Detect which cell encompasses the target text, then output its (X, Y) center coordinate. 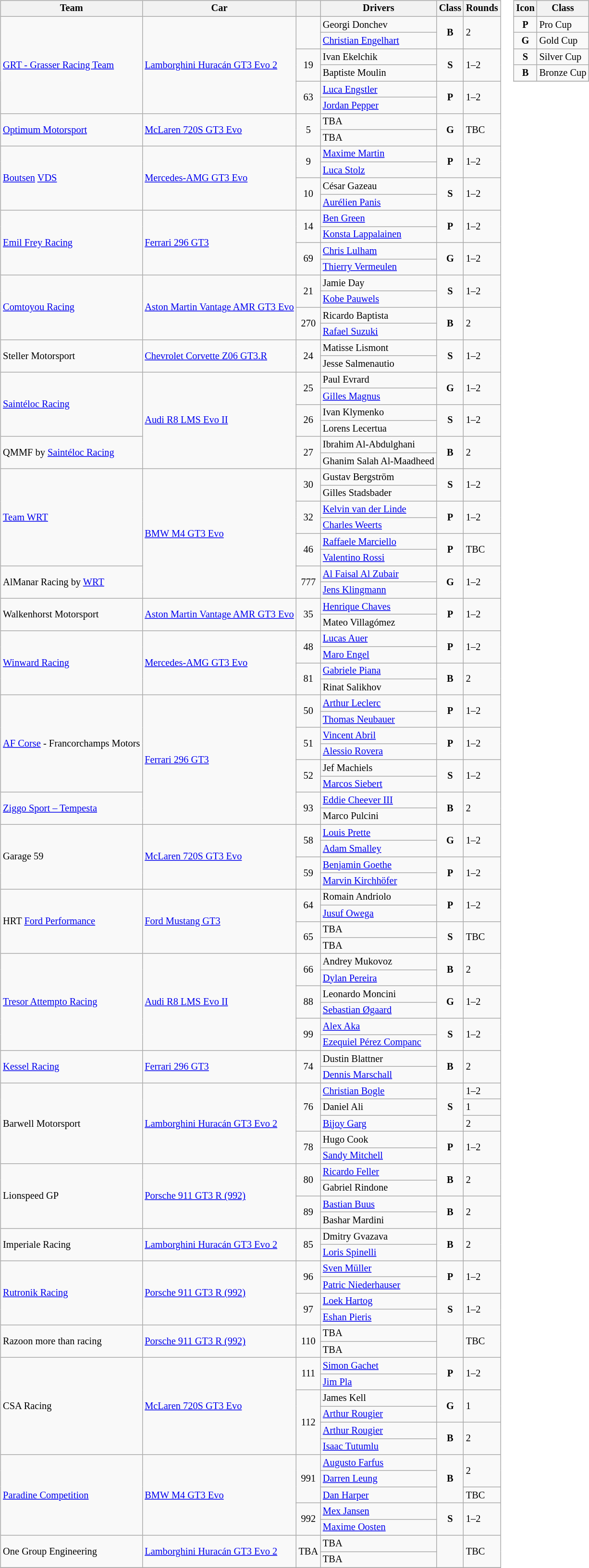
Darren Leung (379, 1479)
32 (308, 518)
Gabriel Rindone (379, 1188)
Aurélien Panis (379, 203)
66 (308, 970)
5 (308, 130)
César Gazeau (379, 186)
97 (308, 1309)
Maro Engel (379, 655)
CSA Racing (71, 1406)
Eshan Pieris (379, 1317)
Optimum Motorsport (71, 130)
111 (308, 1374)
26 (308, 421)
24 (308, 355)
Konsta Lappalainen (379, 235)
Bijoy Garg (379, 1123)
777 (308, 582)
50 (308, 712)
63 (308, 97)
Gold Cup (563, 41)
Ben Green (379, 218)
93 (308, 808)
Drivers (379, 9)
Rinat Salikhov (379, 687)
Augusto Farfus (379, 1463)
Kessel Racing (71, 1067)
QMMF by Saintéloc Racing (71, 452)
Mateo Villagómez (379, 623)
Walkenhorst Motorsport (71, 615)
Sebastian Øgaard (379, 1010)
Team (71, 9)
Sven Müller (379, 1269)
Matisse Lismont (379, 348)
35 (308, 615)
78 (308, 1147)
Rounds (482, 9)
Ricardo Feller (379, 1172)
Hugo Cook (379, 1140)
Gilles Magnus (379, 396)
Lucas Auer (379, 639)
Ricardo Baptista (379, 315)
Silver Cup (563, 57)
Jef Machiels (379, 768)
991 (308, 1479)
Valentino Rossi (379, 558)
58 (308, 840)
Jim Pla (379, 1382)
Christian Bogle (379, 1091)
Gustav Bergström (379, 477)
Henrique Chaves (379, 606)
Luca Stolz (379, 170)
Ford Mustang GT3 (219, 922)
Marcos Siebert (379, 784)
270 (308, 324)
Pro Cup (563, 24)
30 (308, 485)
Icon (525, 9)
27 (308, 452)
Vincent Abril (379, 736)
Luca Engstler (379, 89)
Mex Jansen (379, 1511)
Patric Niederhauser (379, 1285)
Saintéloc Racing (71, 404)
Leonardo Moncini (379, 994)
Louis Prette (379, 832)
Benjamin Goethe (379, 865)
Thomas Neubauer (379, 720)
One Group Engineering (71, 1552)
Maxime Oosten (379, 1527)
Alessio Rovera (379, 752)
21 (308, 291)
Ghanim Salah Al-Maadheed (379, 461)
Razoon more than racing (71, 1341)
Marvin Kirchhöfer (379, 881)
Kobe Pauwels (379, 299)
Raffaele Marciello (379, 542)
Imperiale Racing (71, 1244)
25 (308, 388)
85 (308, 1244)
112 (308, 1422)
Sandy Mitchell (379, 1156)
76 (308, 1107)
Dennis Marschall (379, 1075)
Chris Lulham (379, 251)
HRT Ford Performance (71, 922)
51 (308, 743)
Andrey Mukovoz (379, 962)
Barwell Motorsport (71, 1123)
80 (308, 1180)
Paul Evrard (379, 380)
Lionspeed GP (71, 1196)
Rutronik Racing (71, 1293)
Charles Weerts (379, 526)
Team WRT (71, 518)
Ibrahim Al-Abdulghani (379, 445)
Ivan Klymenko (379, 412)
Ziggo Sport – Tempesta (71, 808)
Simon Gachet (379, 1366)
Car (219, 9)
992 (308, 1519)
Rafael Suzuki (379, 332)
Emil Frey Racing (71, 243)
Jusuf Owega (379, 913)
Maxime Martin (379, 154)
Arthur Leclerc (379, 703)
59 (308, 873)
AF Corse - Francorchamps Motors (71, 744)
Georgi Donchev (379, 24)
Kelvin van der Linde (379, 509)
48 (308, 646)
88 (308, 1002)
Baptiste Moulin (379, 73)
Comtoyou Racing (71, 307)
James Kell (379, 1398)
81 (308, 679)
Jordan Pepper (379, 106)
Eddie Cheever III (379, 800)
Ivan Ekelchik (379, 57)
Boutsen VDS (71, 179)
Lorens Lecertua (379, 429)
14 (308, 227)
19 (308, 65)
Dylan Pereira (379, 978)
Jamie Day (379, 283)
Marco Pulcini (379, 816)
Alex Aka (379, 1026)
Bronze Cup (563, 73)
Adam Smalley (379, 849)
110 (308, 1341)
Thierry Vermeulen (379, 267)
GRT - Grasser Racing Team (71, 65)
AlManar Racing by WRT (71, 582)
Romain Andriolo (379, 897)
Bastian Buus (379, 1204)
Daniel Ali (379, 1107)
Tresor Attempto Racing (71, 1002)
Garage 59 (71, 856)
Jesse Salmenautio (379, 364)
74 (308, 1067)
Gilles Stadsbader (379, 493)
Dan Harper (379, 1495)
Bashar Mardini (379, 1220)
65 (308, 937)
Loek Hartog (379, 1301)
Chevrolet Corvette Z06 GT3.R (219, 355)
Dustin Blattner (379, 1059)
9 (308, 162)
89 (308, 1212)
96 (308, 1277)
Jens Klingmann (379, 590)
Winward Racing (71, 663)
Paradine Competition (71, 1495)
69 (308, 258)
Isaac Tutumlu (379, 1447)
Dmitry Gvazava (379, 1237)
10 (308, 194)
64 (308, 905)
Gabriele Piana (379, 671)
Christian Engelhart (379, 41)
Loris Spinelli (379, 1253)
Al Faisal Al Zubair (379, 574)
99 (308, 1034)
Steller Motorsport (71, 355)
Ezequiel Pérez Companc (379, 1043)
46 (308, 549)
52 (308, 776)
